Output the (x, y) coordinate of the center of the cell containing the given text.  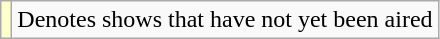
Denotes shows that have not yet been aired (225, 20)
